Scan for the cell matching the given text and deliver its [X, Y] coordinate at center. 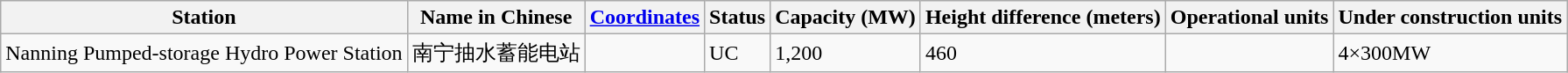
Name in Chinese [496, 18]
Station [204, 18]
Capacity (MW) [846, 18]
Height difference (meters) [1043, 18]
Nanning Pumped-storage Hydro Power Station [204, 53]
1,200 [846, 53]
南宁抽水蓄能电站 [496, 53]
460 [1043, 53]
Status [737, 18]
4×300MW [1450, 53]
UC [737, 53]
Under construction units [1450, 18]
Coordinates [644, 18]
Operational units [1249, 18]
